For the text-containing cell, return its midpoint in (x, y) coordinate format. 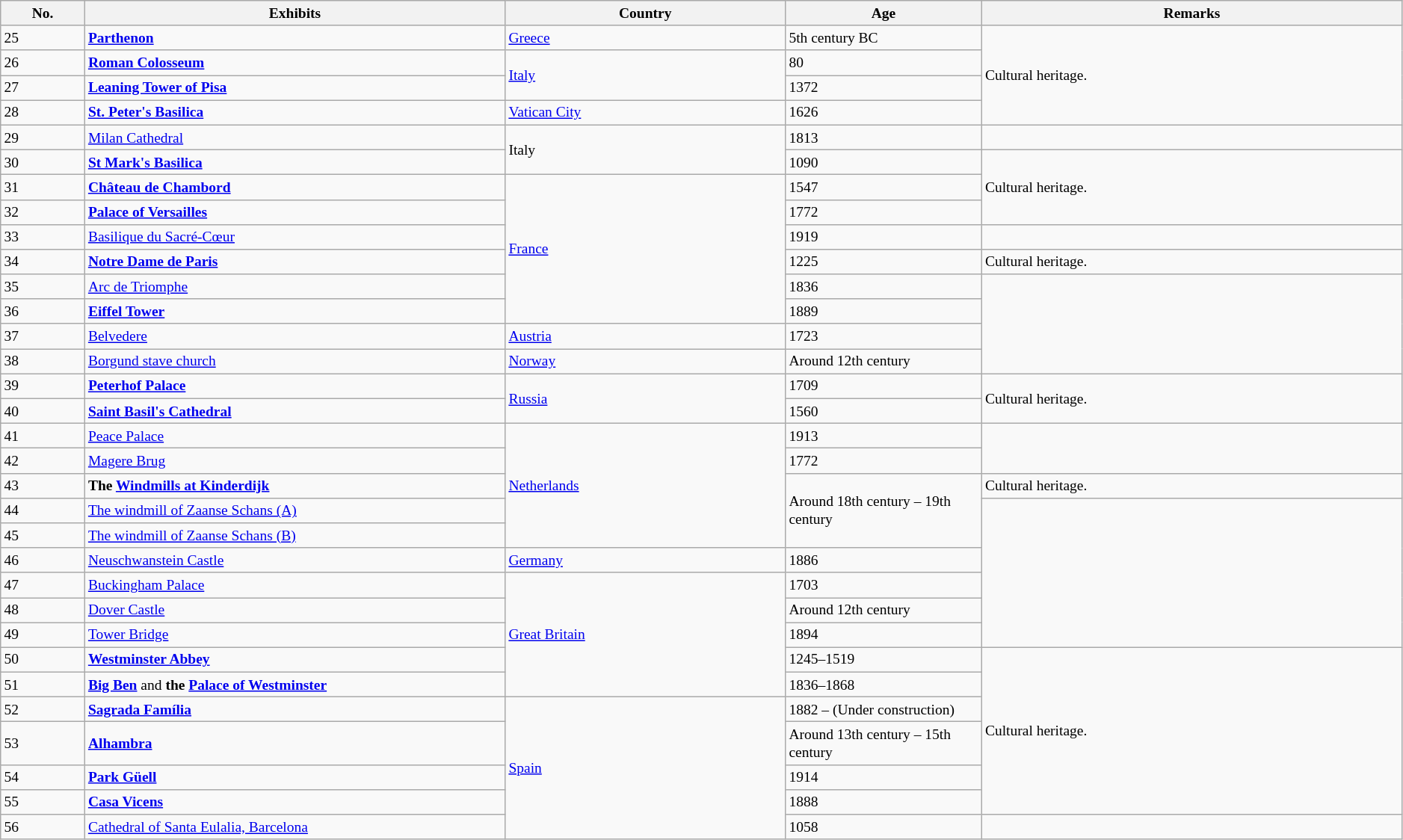
1723 (884, 336)
1836 (884, 287)
Country (646, 13)
1913 (884, 436)
1919 (884, 236)
Magere Brug (295, 460)
1560 (884, 411)
33 (43, 236)
Dover Castle (295, 610)
1245–1519 (884, 659)
The Windmills at Kinderdijk (295, 486)
38 (43, 362)
1709 (884, 386)
Belvedere (295, 336)
26 (43, 63)
47 (43, 584)
36 (43, 311)
The windmill of Zaanse Schans (A) (295, 510)
40 (43, 411)
St Mark's Basilica (295, 161)
56 (43, 827)
Parthenon (295, 37)
Austria (646, 336)
Russia (646, 399)
1914 (884, 777)
45 (43, 535)
1888 (884, 801)
80 (884, 63)
Notre Dame de Paris (295, 262)
52 (43, 710)
1813 (884, 138)
Basilique du Sacré-Cœur (295, 236)
1889 (884, 311)
39 (43, 386)
Spain (646, 768)
5th century BC (884, 37)
Milan Cathedral (295, 138)
Germany (646, 560)
1882 – (Under construction) (884, 710)
25 (43, 37)
35 (43, 287)
Peterhof Palace (295, 386)
Palace of Versailles (295, 212)
France (646, 250)
42 (43, 460)
1547 (884, 187)
55 (43, 801)
Casa Vicens (295, 801)
Age (884, 13)
48 (43, 610)
1225 (884, 262)
54 (43, 777)
Around 13th century – 15th century (884, 743)
44 (43, 510)
50 (43, 659)
1836–1868 (884, 685)
51 (43, 685)
Neuschwanstein Castle (295, 560)
32 (43, 212)
Arc de Triomphe (295, 287)
27 (43, 88)
Eiffel Tower (295, 311)
Norway (646, 362)
29 (43, 138)
Buckingham Palace (295, 584)
Château de Chambord (295, 187)
37 (43, 336)
Tower Bridge (295, 635)
43 (43, 486)
Netherlands (646, 486)
St. Peter's Basilica (295, 112)
46 (43, 560)
Peace Palace (295, 436)
Big Ben and the Palace of Westminster (295, 685)
1886 (884, 560)
Roman Colosseum (295, 63)
Remarks (1191, 13)
1894 (884, 635)
53 (43, 743)
Around 18th century – 19th century (884, 510)
Exhibits (295, 13)
49 (43, 635)
Westminster Abbey (295, 659)
Vatican City (646, 112)
Cathedral of Santa Eulalia, Barcelona (295, 827)
Sagrada Família (295, 710)
Saint Basil's Cathedral (295, 411)
Leaning Tower of Pisa (295, 88)
The windmill of Zaanse Schans (B) (295, 535)
No. (43, 13)
Great Britain (646, 634)
Alhambra (295, 743)
1626 (884, 112)
1090 (884, 161)
34 (43, 262)
1703 (884, 584)
28 (43, 112)
Borgund stave church (295, 362)
41 (43, 436)
Park Güell (295, 777)
31 (43, 187)
1372 (884, 88)
Greece (646, 37)
1058 (884, 827)
30 (43, 161)
